For the text-containing cell, return its midpoint in (x, y) coordinate format. 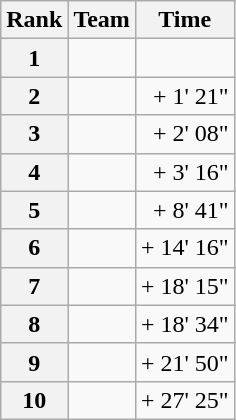
6 (34, 248)
+ 2' 08" (184, 134)
Time (184, 20)
+ 8' 41" (184, 210)
+ 1' 21" (184, 96)
Rank (34, 20)
+ 14' 16" (184, 248)
+ 18' 15" (184, 286)
+ 21' 50" (184, 362)
+ 3' 16" (184, 172)
7 (34, 286)
4 (34, 172)
10 (34, 400)
2 (34, 96)
5 (34, 210)
+ 27' 25" (184, 400)
9 (34, 362)
Team (102, 20)
1 (34, 58)
+ 18' 34" (184, 324)
8 (34, 324)
3 (34, 134)
